Locate the cell with the specified text and output its [x, y] center coordinate. 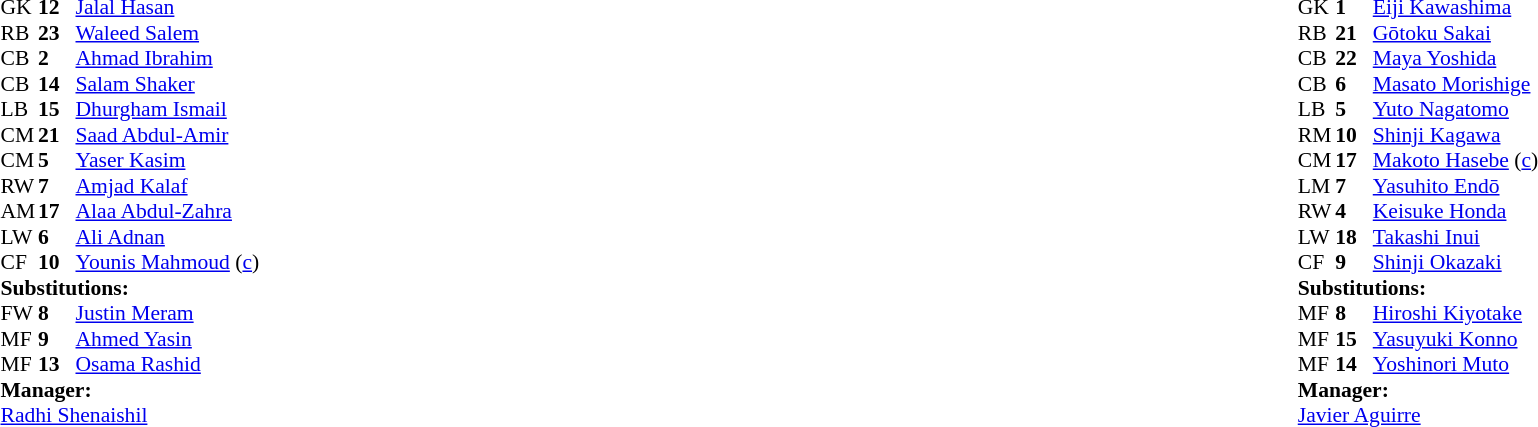
18 [1354, 237]
Masato Morishige [1456, 84]
Dhurgham Ismail [168, 109]
Yasuhito Endō [1456, 186]
4 [1354, 211]
RM [1317, 135]
Yoshinori Muto [1456, 365]
Amjad Kalaf [168, 186]
22 [1354, 59]
Alaa Abdul-Zahra [168, 211]
FW [19, 313]
Yaser Kasim [168, 161]
Ali Adnan [168, 237]
13 [57, 365]
AM [19, 211]
Justin Meram [168, 313]
Salam Shaker [168, 84]
Saad Abdul-Amir [168, 135]
Maya Yoshida [1456, 59]
23 [57, 33]
Takashi Inui [1456, 237]
Gōtoku Sakai [1456, 33]
Waleed Salem [168, 33]
Osama Rashid [168, 365]
Shinji Okazaki [1456, 263]
Ahmad Ibrahim [168, 59]
Shinji Kagawa [1456, 135]
Younis Mahmoud (c) [168, 263]
Ahmed Yasin [168, 339]
Yasuyuki Konno [1456, 339]
Makoto Hasebe (c) [1456, 161]
2 [57, 59]
Keisuke Honda [1456, 211]
Hiroshi Kiyotake [1456, 313]
LM [1317, 186]
Yuto Nagatomo [1456, 109]
